Detect which cell encompasses the target text, then output its [X, Y] center coordinate. 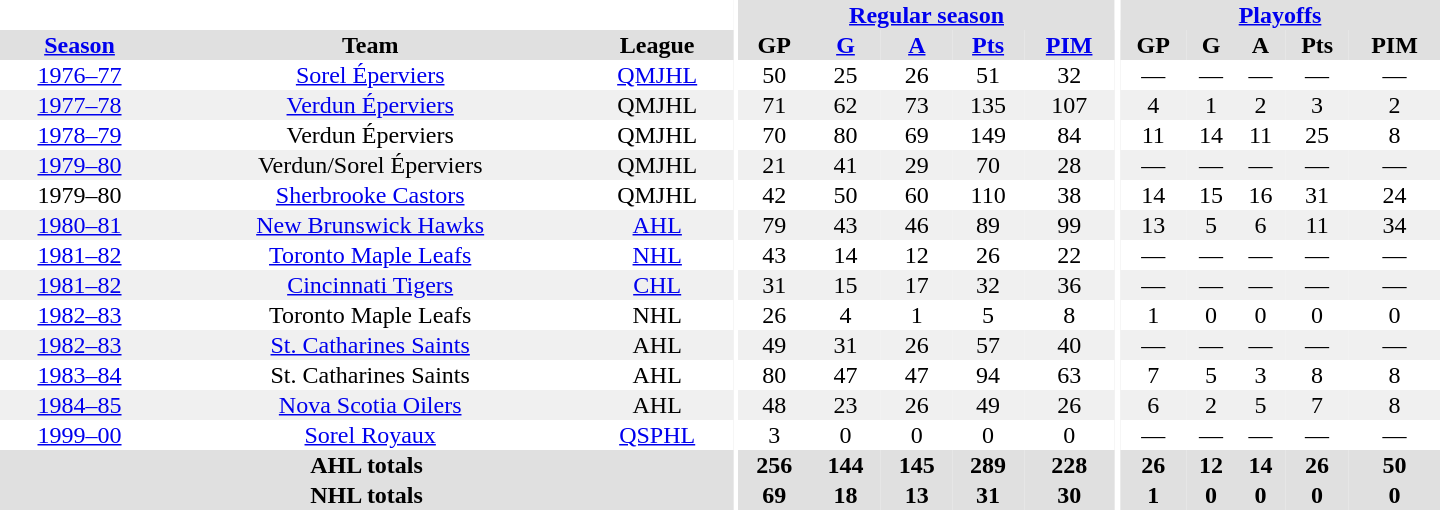
22 [1070, 255]
NHL totals [366, 495]
94 [988, 375]
17 [916, 285]
29 [916, 165]
62 [846, 105]
36 [1070, 285]
149 [988, 135]
1983–84 [80, 375]
1978–79 [80, 135]
145 [916, 465]
Regular season [927, 15]
Sherbrooke Castors [370, 195]
Team [370, 45]
63 [1070, 375]
41 [846, 165]
289 [988, 465]
1980–81 [80, 225]
73 [916, 105]
135 [988, 105]
89 [988, 225]
AHL totals [366, 465]
Sorel Royaux [370, 435]
1999–00 [80, 435]
51 [988, 75]
79 [774, 225]
34 [1394, 225]
18 [846, 495]
23 [846, 405]
228 [1070, 465]
48 [774, 405]
30 [1070, 495]
28 [1070, 165]
40 [1070, 345]
1977–78 [80, 105]
Cincinnati Tigers [370, 285]
110 [988, 195]
57 [988, 345]
1984–85 [80, 405]
New Brunswick Hawks [370, 225]
CHL [657, 285]
16 [1260, 195]
24 [1394, 195]
QSPHL [657, 435]
60 [916, 195]
Nova Scotia Oilers [370, 405]
1976–77 [80, 75]
38 [1070, 195]
107 [1070, 105]
256 [774, 465]
Verdun/Sorel Éperviers [370, 165]
42 [774, 195]
Playoffs [1280, 15]
21 [774, 165]
71 [774, 105]
84 [1070, 135]
Season [80, 45]
Sorel Éperviers [370, 75]
46 [916, 225]
99 [1070, 225]
League [657, 45]
144 [846, 465]
